Return [X, Y] of the center of cell containing provided text 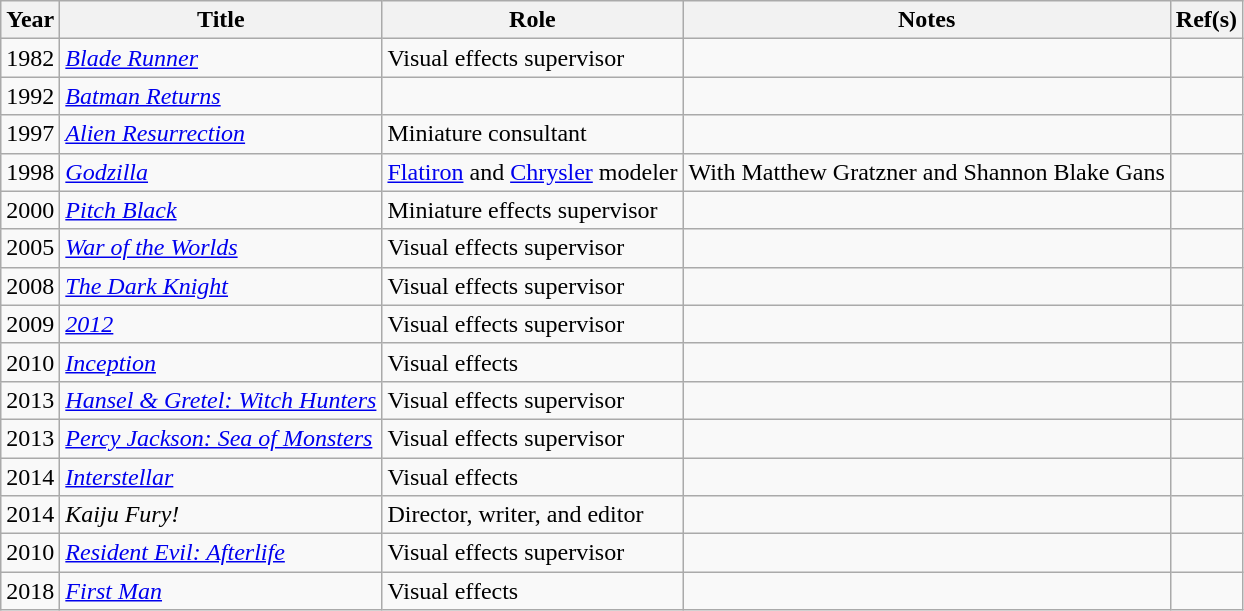
Flatiron and Chrysler modeler [532, 172]
2012 [221, 324]
Role [532, 20]
Hansel & Gretel: Witch Hunters [221, 400]
2000 [30, 210]
Year [30, 20]
First Man [221, 591]
Batman Returns [221, 96]
Interstellar [221, 477]
Blade Runner [221, 58]
Percy Jackson: Sea of Monsters [221, 438]
Pitch Black [221, 210]
Godzilla [221, 172]
With Matthew Gratzner and Shannon Blake Gans [926, 172]
Alien Resurrection [221, 134]
War of the Worlds [221, 248]
1992 [30, 96]
2008 [30, 286]
2005 [30, 248]
Inception [221, 362]
Resident Evil: Afterlife [221, 553]
The Dark Knight [221, 286]
1997 [30, 134]
Kaiju Fury! [221, 515]
Ref(s) [1206, 20]
Title [221, 20]
Director, writer, and editor [532, 515]
2018 [30, 591]
1982 [30, 58]
Miniature consultant [532, 134]
1998 [30, 172]
Notes [926, 20]
Miniature effects supervisor [532, 210]
2009 [30, 324]
